Pinpoint the cell where the given text exists, returning its (x, y) midpoint coordinate. 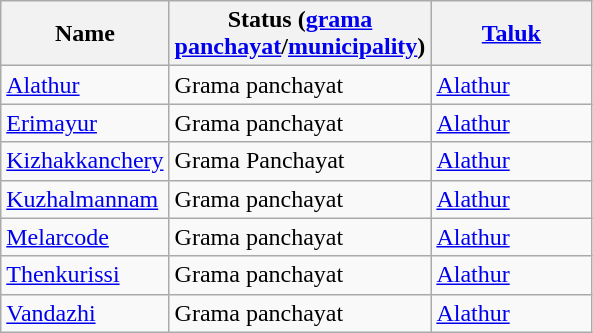
Erimayur (85, 123)
Kuzhalmannam (85, 199)
Name (85, 34)
Melarcode (85, 237)
Status (grama panchayat/municipality) (300, 34)
Vandazhi (85, 313)
Grama Panchayat (300, 161)
Taluk (512, 34)
Kizhakkanchery (85, 161)
Thenkurissi (85, 275)
